Find where the given text appears and provide that cell's center as (X, Y) coordinate. 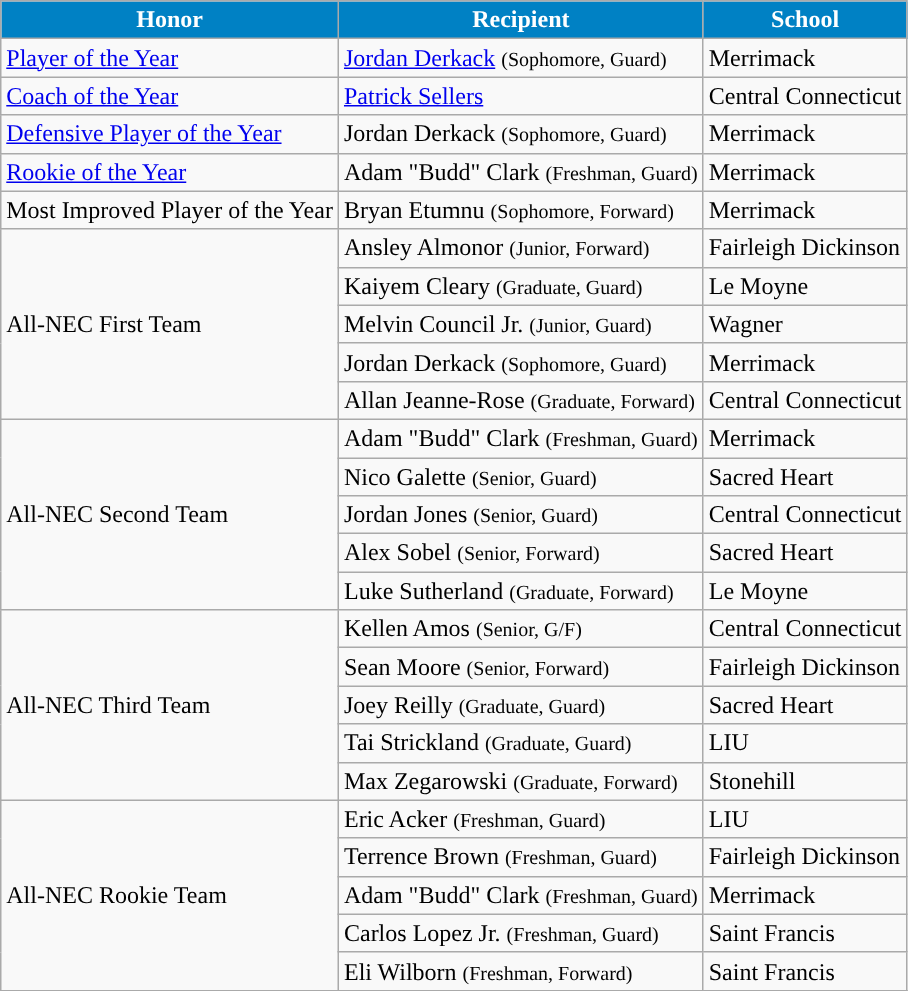
All-NEC Third Team (170, 705)
Luke Sutherland (Graduate, Forward) (520, 591)
School (805, 20)
Eric Acker (Freshman, Guard) (520, 819)
Most Improved Player of the Year (170, 210)
Melvin Council Jr. (Junior, Guard) (520, 324)
Jordan Jones (Senior, Guard) (520, 515)
Honor (170, 20)
Player of the Year (170, 58)
Defensive Player of the Year (170, 134)
All-NEC First Team (170, 324)
Patrick Sellers (520, 96)
Max Zegarowski (Graduate, Forward) (520, 781)
Nico Galette (Senior, Guard) (520, 477)
Joey Reilly (Graduate, Guard) (520, 705)
Kellen Amos (Senior, G/F) (520, 629)
All-NEC Rookie Team (170, 895)
Carlos Lopez Jr. (Freshman, Guard) (520, 933)
Sean Moore (Senior, Forward) (520, 667)
Rookie of the Year (170, 172)
Recipient (520, 20)
Tai Strickland (Graduate, Guard) (520, 743)
Allan Jeanne-Rose (Graduate, Forward) (520, 400)
Alex Sobel (Senior, Forward) (520, 553)
Stonehill (805, 781)
Terrence Brown (Freshman, Guard) (520, 857)
Coach of the Year (170, 96)
Bryan Etumnu (Sophomore, Forward) (520, 210)
Ansley Almonor (Junior, Forward) (520, 248)
Eli Wilborn (Freshman, Forward) (520, 971)
Kaiyem Cleary (Graduate, Guard) (520, 286)
Wagner (805, 324)
All-NEC Second Team (170, 514)
